Provide the (X, Y) coordinate of the cell's center where the given text is located.  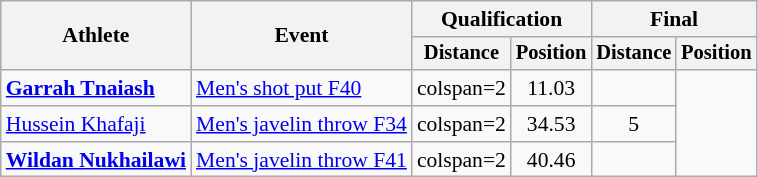
Athlete (96, 36)
Men's shot put F40 (302, 88)
Qualification (502, 19)
Final (674, 19)
Hussein Khafaji (96, 124)
Event (302, 36)
34.53 (551, 124)
Garrah Tnaiash (96, 88)
11.03 (551, 88)
5 (634, 124)
Men's javelin throw F34 (302, 124)
